Return the [X, Y] coordinate for the center point of the cell that contains the specified text.  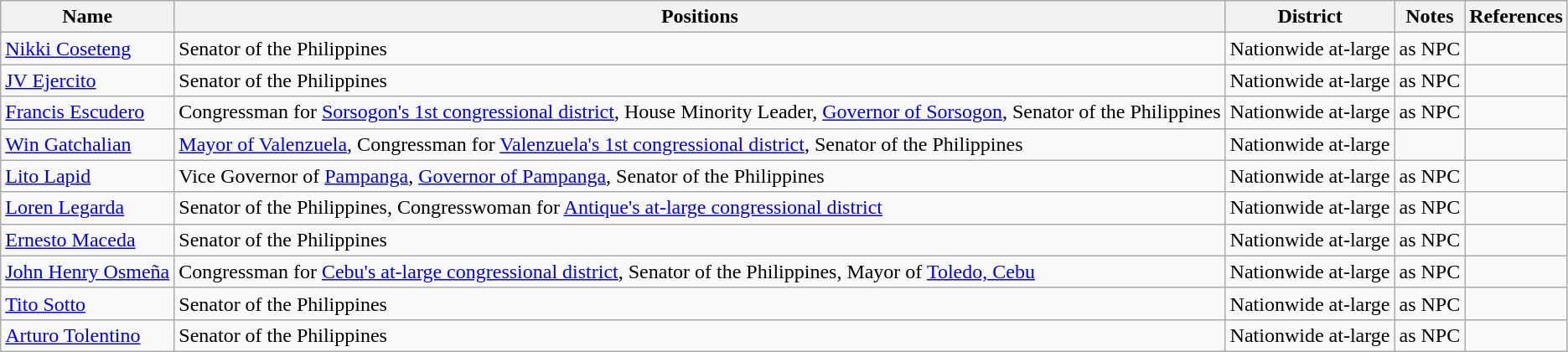
Congressman for Cebu's at-large congressional district, Senator of the Philippines, Mayor of Toledo, Cebu [700, 272]
Francis Escudero [87, 112]
References [1517, 17]
Nikki Coseteng [87, 49]
Positions [700, 17]
Notes [1430, 17]
Loren Legarda [87, 208]
Tito Sotto [87, 303]
District [1310, 17]
Win Gatchalian [87, 144]
Vice Governor of Pampanga, Governor of Pampanga, Senator of the Philippines [700, 176]
Ernesto Maceda [87, 240]
Name [87, 17]
Congressman for Sorsogon's 1st congressional district, House Minority Leader, Governor of Sorsogon, Senator of the Philippines [700, 112]
Mayor of Valenzuela, Congressman for Valenzuela's 1st congressional district, Senator of the Philippines [700, 144]
Lito Lapid [87, 176]
Arturo Tolentino [87, 335]
John Henry Osmeña [87, 272]
Senator of the Philippines, Congresswoman for Antique's at-large congressional district [700, 208]
JV Ejercito [87, 80]
